Determine the (x, y) coordinate at the center of the cell enclosing the given text.  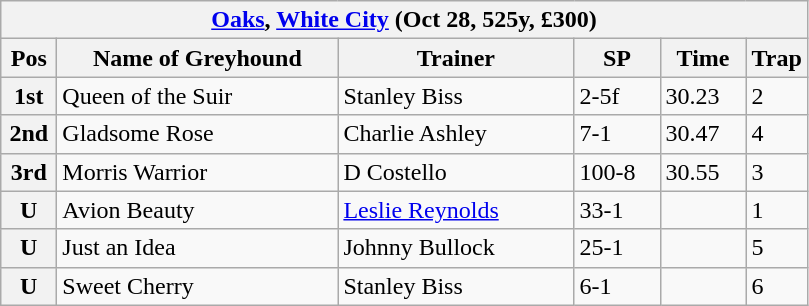
33-1 (617, 210)
Just an Idea (198, 248)
Johnny Bullock (456, 248)
3rd (29, 172)
Queen of the Suir (198, 96)
Trap (776, 58)
1 (776, 210)
Leslie Reynolds (456, 210)
30.55 (703, 172)
Time (703, 58)
25-1 (617, 248)
5 (776, 248)
Oaks, White City (Oct 28, 525y, £300) (404, 20)
Trainer (456, 58)
1st (29, 96)
D Costello (456, 172)
2 (776, 96)
6-1 (617, 286)
Avion Beauty (198, 210)
Pos (29, 58)
2nd (29, 134)
Charlie Ashley (456, 134)
Morris Warrior (198, 172)
30.47 (703, 134)
Sweet Cherry (198, 286)
30.23 (703, 96)
6 (776, 286)
7-1 (617, 134)
SP (617, 58)
100-8 (617, 172)
Gladsome Rose (198, 134)
4 (776, 134)
2-5f (617, 96)
3 (776, 172)
Name of Greyhound (198, 58)
